Return the (x, y) coordinate for the center point of the cell that contains the specified text.  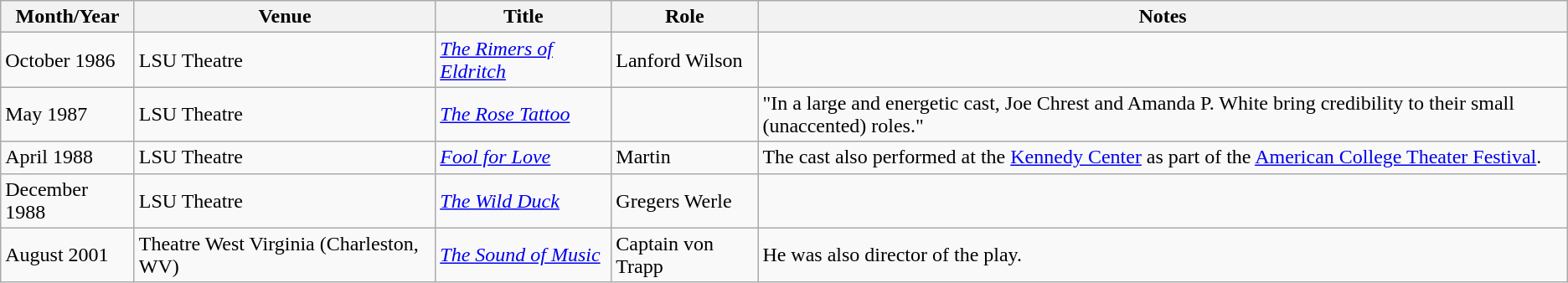
Role (685, 17)
The Rimers of Eldritch (524, 60)
The Rose Tattoo (524, 114)
April 1988 (68, 157)
Venue (285, 17)
Lanford Wilson (685, 60)
October 1986 (68, 60)
Theatre West Virginia (Charleston, WV) (285, 255)
Captain von Trapp (685, 255)
May 1987 (68, 114)
"In a large and energetic cast, Joe Chrest and Amanda P. White bring credibility to their small (unaccented) roles." (1163, 114)
The cast also performed at the Kennedy Center as part of the American College Theater Festival. (1163, 157)
Notes (1163, 17)
Month/Year (68, 17)
Martin (685, 157)
The Wild Duck (524, 201)
August 2001 (68, 255)
Title (524, 17)
Fool for Love (524, 157)
The Sound of Music (524, 255)
He was also director of the play. (1163, 255)
December 1988 (68, 201)
Gregers Werle (685, 201)
